Scan for the cell matching the given text and deliver its [x, y] coordinate at center. 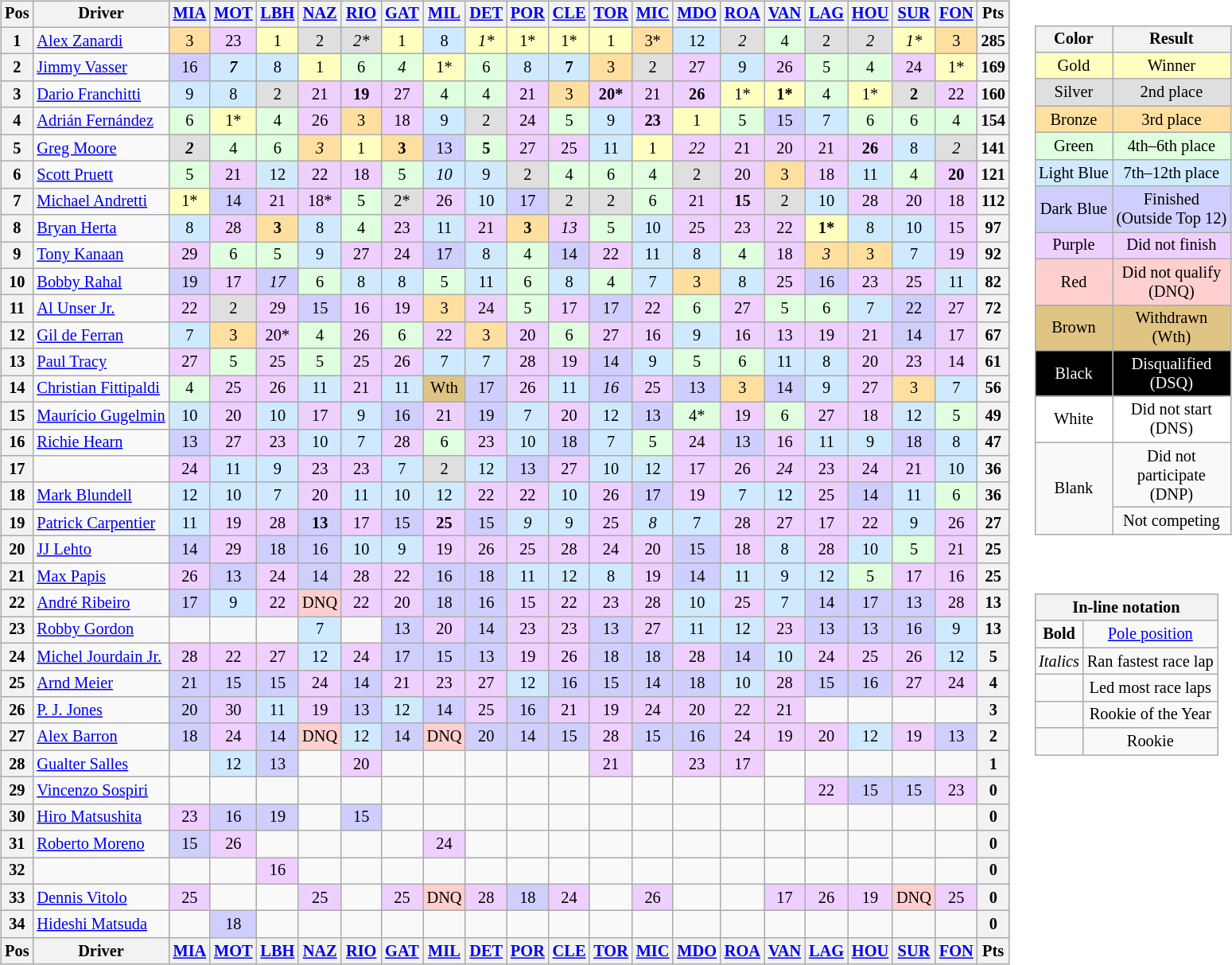
Dario Franchitti [100, 95]
Gil de Ferran [100, 336]
97 [993, 228]
154 [993, 121]
Roberto Moreno [100, 844]
49 [993, 415]
3rd place [1172, 119]
Withdrawn(Wth) [1172, 328]
Winner [1172, 66]
Bronze [1074, 119]
Red [1074, 282]
4* [697, 415]
Arnd Meier [100, 683]
In-line notation [1126, 608]
Led most race laps [1150, 688]
Rookie of the Year [1150, 714]
Paul Tracy [100, 362]
Scott Pruett [100, 175]
Hiro Matsushita [100, 817]
112 [993, 201]
Did not finish [1172, 246]
Blank [1074, 488]
4th–6th place [1172, 146]
Pole position [1150, 634]
33 [17, 897]
2nd place [1172, 92]
Italics [1059, 661]
Richie Hearn [100, 442]
31 [17, 844]
Hideshi Matsuda [100, 924]
In-line notation Bold Pole position Italics Ran fastest race lap Led most race laps Rookie of the Year Rookie [1133, 663]
Alex Barron [100, 737]
Wth [445, 389]
56 [993, 389]
Dennis Vitolo [100, 897]
Finished(Outside Top 12) [1172, 209]
Rookie [1150, 741]
92 [993, 255]
Adrián Fernández [100, 121]
Purple [1074, 246]
47 [993, 442]
Patrick Carpentier [100, 523]
Christian Fittipaldi [100, 389]
Ran fastest race lap [1150, 661]
P. J. Jones [100, 710]
Michel Jourdain Jr. [100, 656]
Jimmy Vasser [100, 68]
Tony Kanaan [100, 255]
Color [1074, 39]
Light Blue [1074, 173]
Greg Moore [100, 148]
Green [1074, 146]
Dark Blue [1074, 209]
Bryan Herta [100, 228]
Bold [1059, 634]
18* [320, 201]
André Ribeiro [100, 603]
Result [1172, 39]
61 [993, 362]
Mark Blundell [100, 496]
32 [17, 871]
Al Unser Jr. [100, 309]
141 [993, 148]
Did notparticipate(DNP) [1172, 475]
Max Papis [100, 576]
JJ Lehto [100, 550]
82 [993, 282]
Did not start(DNS) [1172, 419]
Did not qualify(DNQ) [1172, 282]
121 [993, 175]
Disqualified(DSQ) [1172, 374]
Brown [1074, 328]
72 [993, 309]
Gualter Salles [100, 764]
White [1074, 419]
Not competing [1172, 521]
Gold [1074, 66]
Robby Gordon [100, 630]
Silver [1074, 92]
3* [653, 41]
Michael Andretti [100, 201]
Bobby Rahal [100, 282]
Vincenzo Sospiri [100, 791]
160 [993, 95]
67 [993, 336]
Maurício Gugelmin [100, 415]
34 [17, 924]
Black [1074, 374]
7th–12th place [1172, 173]
285 [993, 41]
169 [993, 68]
Alex Zanardi [100, 41]
